Find where the given text appears and provide that cell's center as (x, y) coordinate. 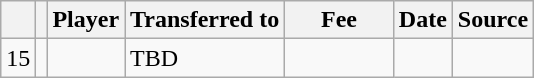
Player (86, 20)
Source (492, 20)
TBD (205, 58)
Date (422, 20)
Fee (340, 20)
Transferred to (205, 20)
15 (18, 58)
